Provide the [x, y] coordinate of the cell's center where the given text is located.  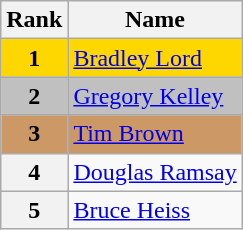
Bruce Heiss [155, 210]
Douglas Ramsay [155, 172]
4 [34, 172]
3 [34, 134]
2 [34, 96]
Tim Brown [155, 134]
Gregory Kelley [155, 96]
1 [34, 58]
Name [155, 20]
Bradley Lord [155, 58]
5 [34, 210]
Rank [34, 20]
